Find where the given text appears and provide that cell's center as [x, y] coordinate. 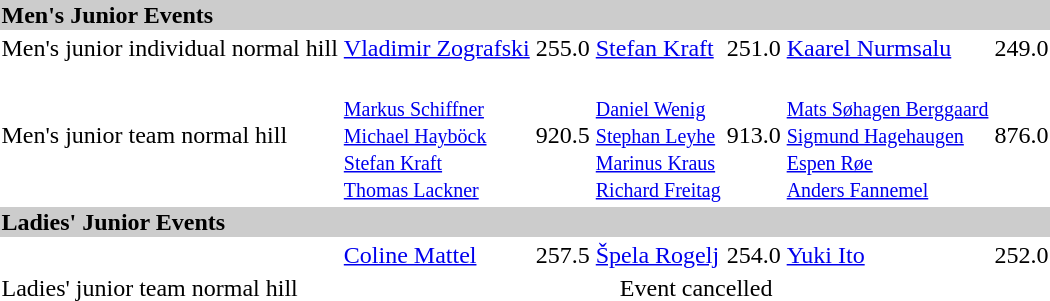
Coline Mattel [436, 255]
Ladies' Junior Events [525, 222]
Yuki Ito [888, 255]
Men's Junior Events [525, 15]
Men's junior team normal hill [170, 135]
876.0 [1022, 135]
Vladimir Zografski [436, 48]
257.5 [562, 255]
Kaarel Nurmsalu [888, 48]
249.0 [1022, 48]
920.5 [562, 135]
254.0 [754, 255]
Stefan Kraft [658, 48]
Daniel WenigStephan LeyheMarinus KrausRichard Freitag [658, 135]
251.0 [754, 48]
Men's junior individual normal hill [170, 48]
Mats Søhagen BerggaardSigmund HagehaugenEspen RøeAnders Fannemel [888, 135]
Špela Rogelj [658, 255]
913.0 [754, 135]
Markus SchiffnerMichael HayböckStefan KraftThomas Lackner [436, 135]
255.0 [562, 48]
252.0 [1022, 255]
